For the text-containing cell, return its midpoint in [X, Y] coordinate format. 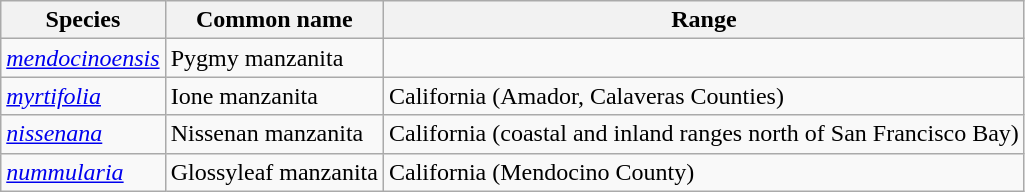
Ione manzanita [274, 96]
California (Amador, Calaveras Counties) [704, 96]
California (Mendocino County) [704, 172]
Nissenan manzanita [274, 134]
Glossyleaf manzanita [274, 172]
Species [83, 20]
Common name [274, 20]
nummularia [83, 172]
California (coastal and inland ranges north of San Francisco Bay) [704, 134]
Pygmy manzanita [274, 58]
mendocinoensis [83, 58]
Range [704, 20]
myrtifolia [83, 96]
nissenana [83, 134]
